Output the (x, y) coordinate of the center of the cell containing the given text.  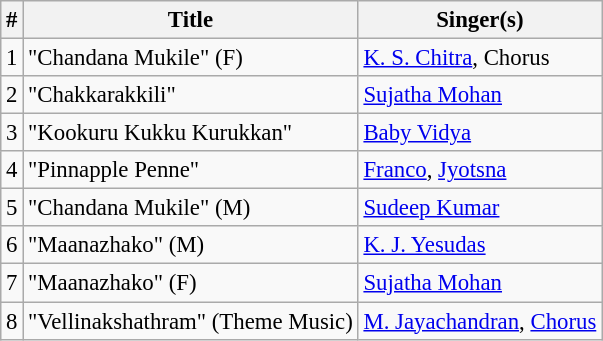
"Chandana Mukile" (M) (190, 208)
5 (12, 208)
3 (12, 133)
7 (12, 283)
"Maanazhako" (F) (190, 283)
"Chakkarakkili" (190, 95)
"Maanazhako" (M) (190, 245)
"Vellinakshathram" (Theme Music) (190, 321)
# (12, 20)
Sudeep Kumar (480, 208)
Baby Vidya (480, 133)
6 (12, 245)
1 (12, 58)
8 (12, 321)
"Chandana Mukile" (F) (190, 58)
4 (12, 170)
"Kookuru Kukku Kurukkan" (190, 133)
M. Jayachandran, Chorus (480, 321)
"Pinnapple Penne" (190, 170)
Franco, Jyotsna (480, 170)
Title (190, 20)
Singer(s) (480, 20)
K. S. Chitra, Chorus (480, 58)
2 (12, 95)
K. J. Yesudas (480, 245)
